Locate the cell with the specified text and output its (X, Y) center coordinate. 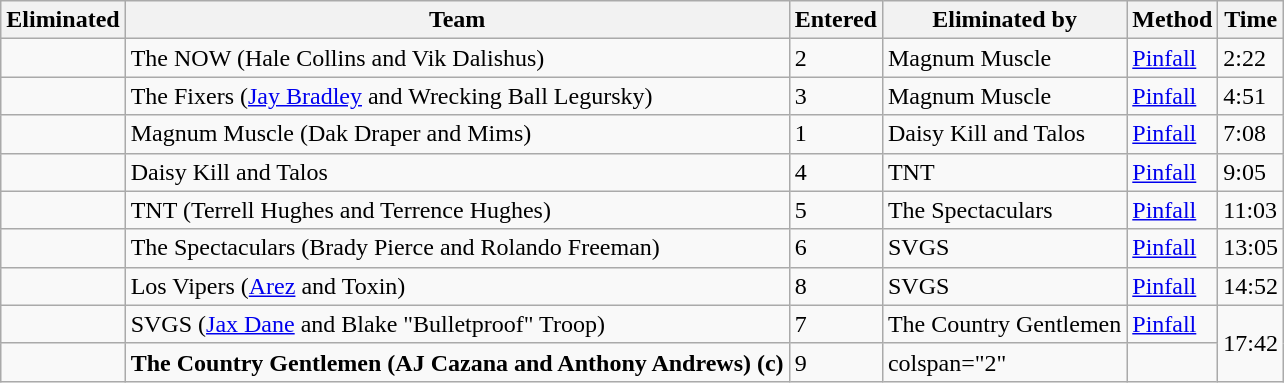
The Country Gentlemen (AJ Cazana and Anthony Andrews) (c) (457, 362)
Eliminated (63, 20)
SVGS (Jax Dane and Blake "Bulletproof" Troop) (457, 324)
TNT (Terrell Hughes and Terrence Hughes) (457, 210)
Team (457, 20)
The Country Gentlemen (1004, 324)
The Spectaculars (Brady Pierce and Rolando Freeman) (457, 248)
4 (836, 172)
Entered (836, 20)
3 (836, 96)
The Fixers (Jay Bradley and Wrecking Ball Legursky) (457, 96)
17:42 (1251, 343)
7:08 (1251, 134)
2 (836, 58)
colspan="2" (1004, 362)
1 (836, 134)
7 (836, 324)
Method (1172, 20)
11:03 (1251, 210)
9:05 (1251, 172)
TNT (1004, 172)
5 (836, 210)
Magnum Muscle (Dak Draper and Mims) (457, 134)
13:05 (1251, 248)
2:22 (1251, 58)
Eliminated by (1004, 20)
Los Vipers (Arez and Toxin) (457, 286)
9 (836, 362)
14:52 (1251, 286)
The NOW (Hale Collins and Vik Dalishus) (457, 58)
8 (836, 286)
6 (836, 248)
The Spectaculars (1004, 210)
4:51 (1251, 96)
Time (1251, 20)
